Detect which cell encompasses the target text, then output its (x, y) center coordinate. 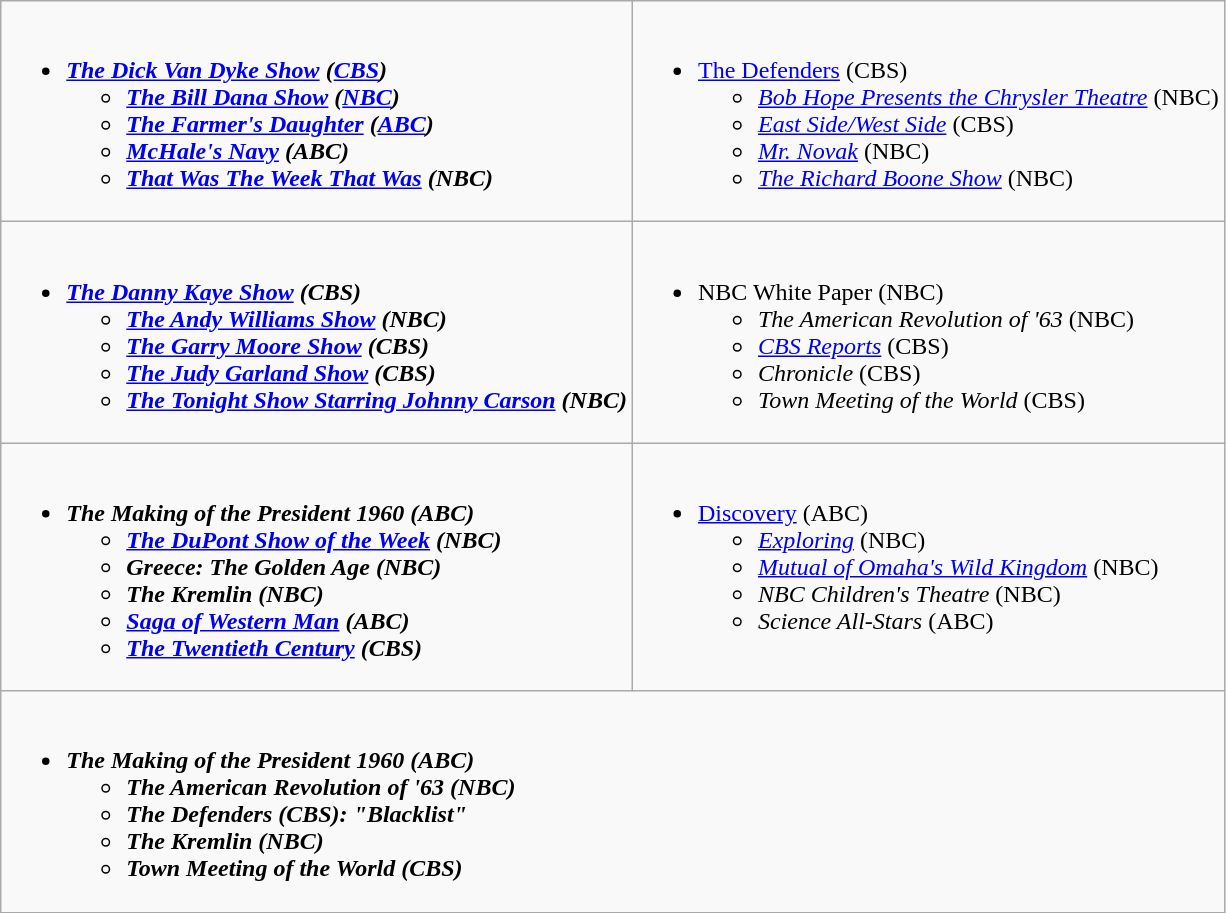
The Defenders (CBS)Bob Hope Presents the Chrysler Theatre (NBC)East Side/West Side (CBS)Mr. Novak (NBC)The Richard Boone Show (NBC) (928, 112)
NBC White Paper (NBC)The American Revolution of '63 (NBC)CBS Reports (CBS)Chronicle (CBS)Town Meeting of the World (CBS) (928, 332)
The Dick Van Dyke Show (CBS)The Bill Dana Show (NBC)The Farmer's Daughter (ABC)McHale's Navy (ABC)That Was The Week That Was (NBC) (317, 112)
Discovery (ABC)Exploring (NBC)Mutual of Omaha's Wild Kingdom (NBC)NBC Children's Theatre (NBC)Science All-Stars (ABC) (928, 567)
